Extract the (x, y) coordinate from the center of the cell holding the provided text.  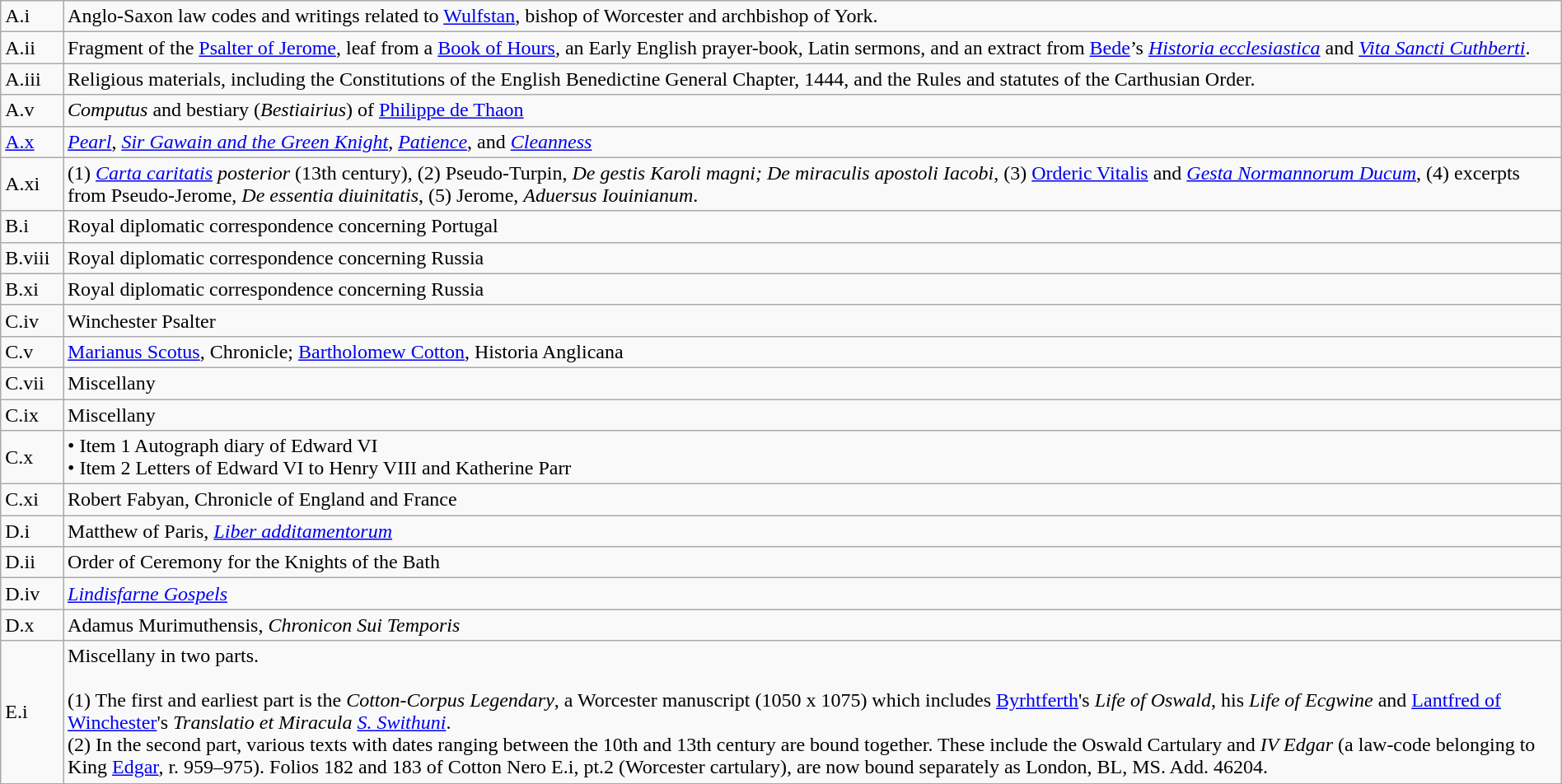
Matthew of Paris, Liber additamentorum (812, 531)
Marianus Scotus, Chronicle; Bartholomew Cotton, Historia Anglicana (812, 352)
C.iv (32, 320)
Order of Ceremony for the Knights of the Bath (812, 562)
Lindisfarne Gospels (812, 594)
C.v (32, 352)
D.ii (32, 562)
Robert Fabyan, Chronicle of England and France (812, 500)
C.vii (32, 383)
Pearl, Sir Gawain and the Green Knight, Patience, and Cleanness (812, 142)
C.x (32, 458)
C.xi (32, 500)
A.iii (32, 79)
• Item 1 Autograph diary of Edward VI • Item 2 Letters of Edward VI to Henry VIII and Katherine Parr (812, 458)
Winchester Psalter (812, 320)
Anglo-Saxon law codes and writings related to Wulfstan, bishop of Worcester and archbishop of York. (812, 16)
Computus and bestiary (Bestiairius) of Philippe de Thaon (812, 110)
B.xi (32, 289)
A.xi (32, 184)
D.x (32, 625)
A.i (32, 16)
C.ix (32, 414)
Adamus Murimuthensis, Chronicon Sui Temporis (812, 625)
A.x (32, 142)
B.viii (32, 258)
E.i (32, 712)
A.v (32, 110)
A.ii (32, 48)
D.iv (32, 594)
D.i (32, 531)
B.i (32, 226)
Royal diplomatic correspondence concerning Portugal (812, 226)
